Determine the (x, y) coordinate at the center of the cell enclosing the given text.  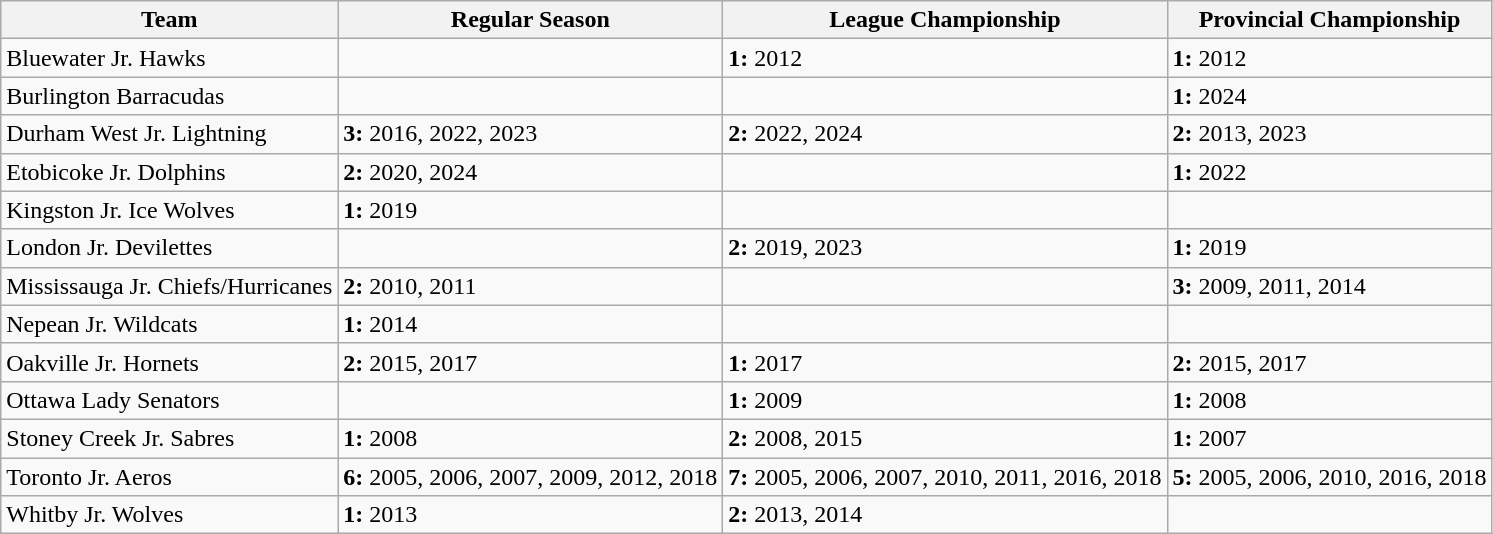
2: 2019, 2023 (945, 248)
1: 2017 (945, 362)
Nepean Jr. Wildcats (170, 324)
Ottawa Lady Senators (170, 400)
1: 2007 (1330, 438)
2: 2010, 2011 (530, 286)
Bluewater Jr. Hawks (170, 58)
Toronto Jr. Aeros (170, 477)
Whitby Jr. Wolves (170, 515)
1: 2013 (530, 515)
3: 2009, 2011, 2014 (1330, 286)
1: 2022 (1330, 172)
2: 2008, 2015 (945, 438)
Durham West Jr. Lightning (170, 134)
1: 2009 (945, 400)
Team (170, 20)
Etobicoke Jr. Dolphins (170, 172)
1: 2024 (1330, 96)
Oakville Jr. Hornets (170, 362)
5: 2005, 2006, 2010, 2016, 2018 (1330, 477)
1: 2014 (530, 324)
Provincial Championship (1330, 20)
2: 2020, 2024 (530, 172)
League Championship (945, 20)
2: 2013, 2023 (1330, 134)
6: 2005, 2006, 2007, 2009, 2012, 2018 (530, 477)
2: 2022, 2024 (945, 134)
Regular Season (530, 20)
7: 2005, 2006, 2007, 2010, 2011, 2016, 2018 (945, 477)
Kingston Jr. Ice Wolves (170, 210)
Burlington Barracudas (170, 96)
Stoney Creek Jr. Sabres (170, 438)
2: 2013, 2014 (945, 515)
London Jr. Devilettes (170, 248)
Mississauga Jr. Chiefs/Hurricanes (170, 286)
3: 2016, 2022, 2023 (530, 134)
